From the cell containing the given text, extract its center point as (x, y) coordinate. 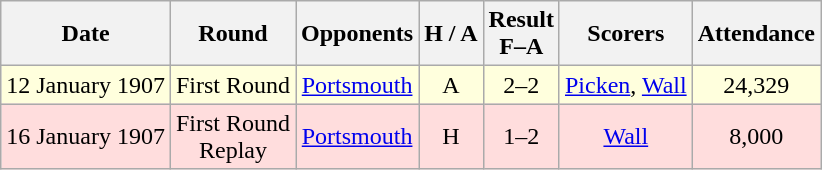
H (451, 136)
1–2 (521, 136)
Scorers (626, 34)
First RoundReplay (232, 136)
Attendance (756, 34)
16 January 1907 (86, 136)
A (451, 85)
Round (232, 34)
Wall (626, 136)
First Round (232, 85)
ResultF–A (521, 34)
2–2 (521, 85)
8,000 (756, 136)
12 January 1907 (86, 85)
Date (86, 34)
Opponents (358, 34)
24,329 (756, 85)
H / A (451, 34)
Picken, Wall (626, 85)
